Pinpoint the cell where the given text exists, returning its (X, Y) midpoint coordinate. 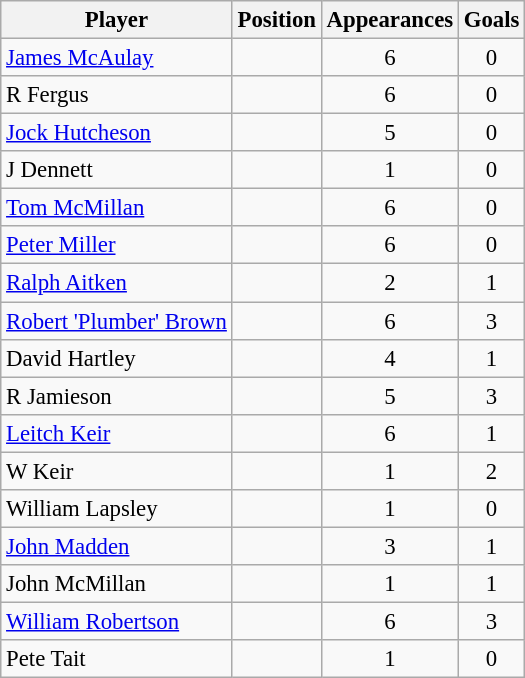
Position (276, 20)
Goals (491, 20)
David Hartley (116, 358)
W Keir (116, 471)
Ralph Aitken (116, 283)
Jock Hutcheson (116, 133)
John McMillan (116, 584)
William Lapsley (116, 509)
J Dennett (116, 170)
Player (116, 20)
Tom McMillan (116, 208)
Robert 'Plumber' Brown (116, 321)
James McAulay (116, 58)
Appearances (390, 20)
R Jamieson (116, 396)
R Fergus (116, 95)
4 (390, 358)
Pete Tait (116, 659)
John Madden (116, 546)
William Robertson (116, 621)
Peter Miller (116, 245)
Leitch Keir (116, 433)
